Scan for the cell matching the given text and deliver its (x, y) coordinate at center. 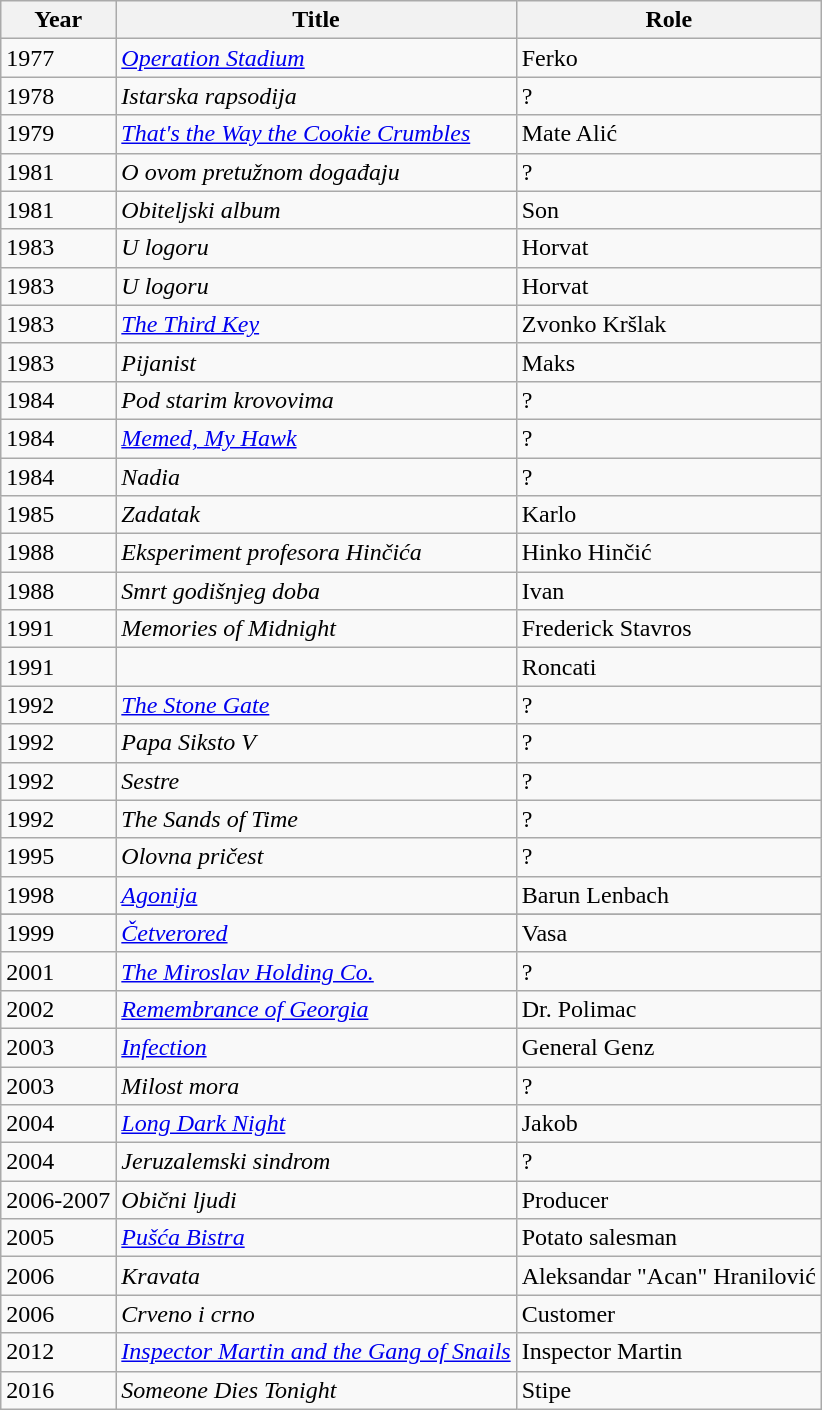
Mate Alić (668, 134)
1998 (58, 895)
Barun Lenbach (668, 895)
Kravata (316, 1276)
Eksperiment profesora Hinčića (316, 553)
2016 (58, 1390)
Crveno i crno (316, 1314)
Inspector Martin and the Gang of Snails (316, 1352)
1985 (58, 515)
Obiteljski album (316, 210)
Nadia (316, 477)
Jeruzalemski sindrom (316, 1162)
Istarska rapsodija (316, 96)
1999 (58, 933)
1995 (58, 857)
Zvonko Kršlak (668, 324)
2005 (58, 1238)
Producer (668, 1200)
1977 (58, 58)
The Sands of Time (316, 819)
The Stone Gate (316, 705)
2002 (58, 1009)
Son (668, 210)
1979 (58, 134)
General Genz (668, 1047)
The Miroslav Holding Co. (316, 971)
Pijanist (316, 362)
Memories of Midnight (316, 629)
Milost mora (316, 1085)
That's the Way the Cookie Crumbles (316, 134)
2012 (58, 1352)
Pušća Bistra (316, 1238)
Customer (668, 1314)
Maks (668, 362)
Pod starim krovovima (316, 400)
Dr. Polimac (668, 1009)
Infection (316, 1047)
Role (668, 20)
Memed, My Hawk (316, 438)
Zadatak (316, 515)
Potato salesman (668, 1238)
Vasa (668, 933)
Inspector Martin (668, 1352)
Sestre (316, 781)
Jakob (668, 1124)
Agonija (316, 895)
Stipe (668, 1390)
Karlo (668, 515)
Operation Stadium (316, 58)
Četverored (316, 933)
Smrt godišnjeg doba (316, 591)
Papa Siksto V (316, 743)
2001 (58, 971)
Roncati (668, 667)
Ferko (668, 58)
2006-2007 (58, 1200)
Aleksandar "Acan" Hranilović (668, 1276)
Someone Dies Tonight (316, 1390)
Hinko Hinčić (668, 553)
Long Dark Night (316, 1124)
Remembrance of Georgia (316, 1009)
Year (58, 20)
The Third Key (316, 324)
O ovom pretužnom događaju (316, 172)
Frederick Stavros (668, 629)
1978 (58, 96)
Olovna pričest (316, 857)
Obični ljudi (316, 1200)
Title (316, 20)
Ivan (668, 591)
